Extract the [x, y] coordinate from the center of the cell holding the provided text.  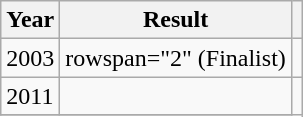
Result [176, 20]
rowspan="2" (Finalist) [176, 58]
Year [30, 20]
2011 [30, 96]
2003 [30, 58]
